Detect which cell encompasses the target text, then output its [x, y] center coordinate. 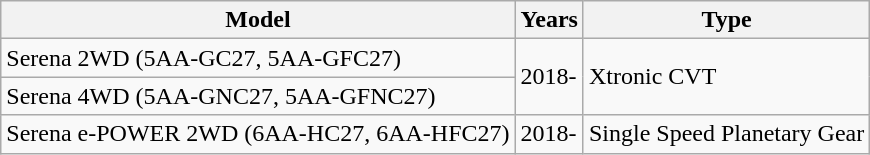
Model [258, 20]
Serena 2WD (5AA-GC27, 5AA-GFC27) [258, 58]
Years [549, 20]
Xtronic CVT [726, 77]
Single Speed Planetary Gear [726, 134]
Type [726, 20]
Serena e-POWER 2WD (6AA-HC27, 6AA-HFC27) [258, 134]
Serena 4WD (5AA-GNC27, 5AA-GFNC27) [258, 96]
